Identify which cell holds the provided text, then report its [X, Y] central coordinate. 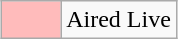
Aired Live [119, 20]
